Scan for the cell matching the given text and deliver its (X, Y) coordinate at center. 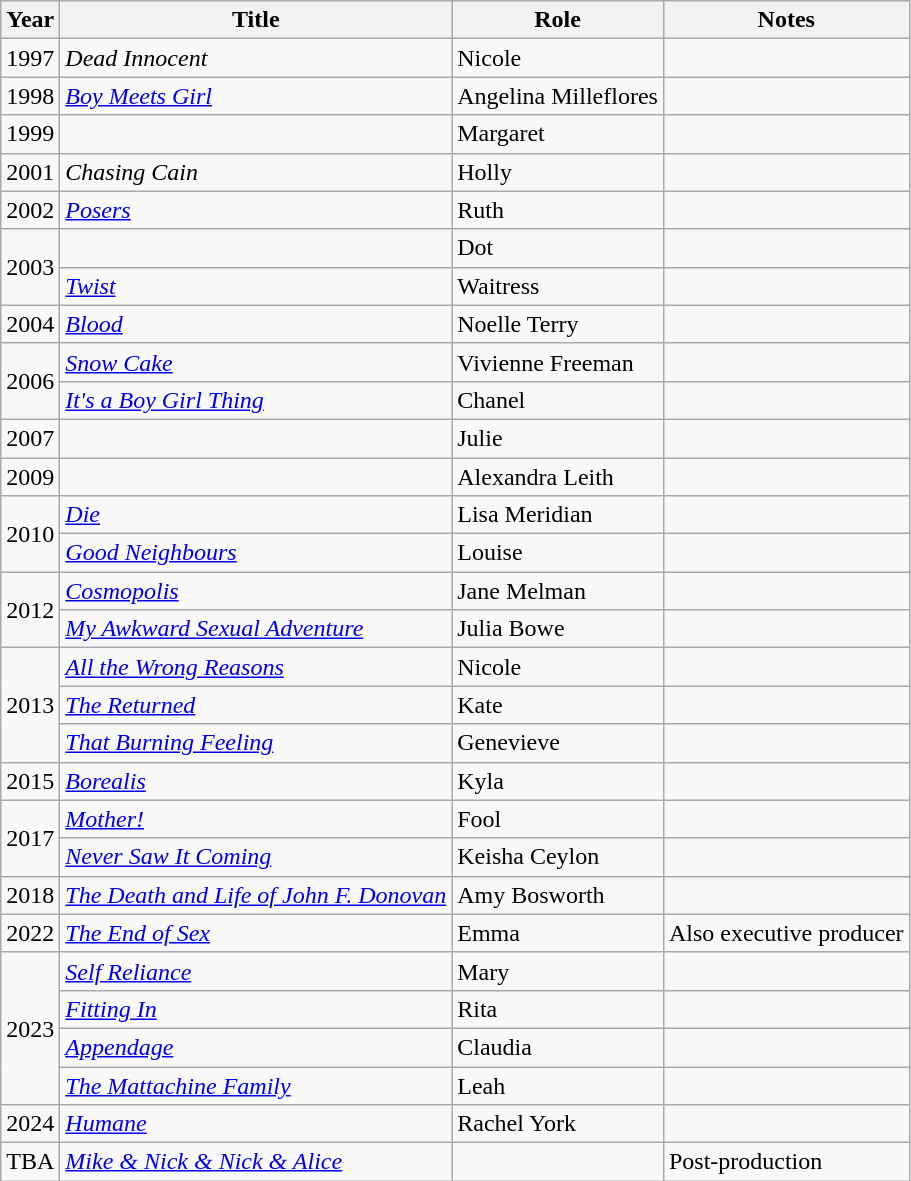
2007 (30, 438)
Self Reliance (256, 971)
Amy Bosworth (558, 895)
Angelina Milleflores (558, 96)
Snow Cake (256, 362)
Also executive producer (786, 933)
2001 (30, 172)
Fool (558, 819)
Post-production (786, 1162)
The End of Sex (256, 933)
The Returned (256, 705)
Mike & Nick & Nick & Alice (256, 1162)
Appendage (256, 1047)
The Mattachine Family (256, 1085)
Year (30, 20)
TBA (30, 1162)
Notes (786, 20)
2004 (30, 324)
Never Saw It Coming (256, 857)
Louise (558, 553)
1997 (30, 58)
Humane (256, 1124)
Margaret (558, 134)
Die (256, 515)
Mary (558, 971)
Boy Meets Girl (256, 96)
Rachel York (558, 1124)
1998 (30, 96)
Rita (558, 1009)
Cosmopolis (256, 591)
Claudia (558, 1047)
2024 (30, 1124)
Role (558, 20)
Julie (558, 438)
2003 (30, 267)
2022 (30, 933)
Julia Bowe (558, 629)
Leah (558, 1085)
2017 (30, 838)
My Awkward Sexual Adventure (256, 629)
Lisa Meridian (558, 515)
2002 (30, 210)
Genevieve (558, 743)
1999 (30, 134)
2009 (30, 477)
All the Wrong Reasons (256, 667)
2018 (30, 895)
Chasing Cain (256, 172)
Dot (558, 248)
Kate (558, 705)
2006 (30, 381)
Blood (256, 324)
2013 (30, 705)
2010 (30, 534)
Noelle Terry (558, 324)
Vivienne Freeman (558, 362)
Fitting In (256, 1009)
2012 (30, 610)
Kyla (558, 781)
That Burning Feeling (256, 743)
Jane Melman (558, 591)
Alexandra Leith (558, 477)
Keisha Ceylon (558, 857)
Waitress (558, 286)
Twist (256, 286)
Title (256, 20)
Chanel (558, 400)
Mother! (256, 819)
Dead Innocent (256, 58)
It's a Boy Girl Thing (256, 400)
Holly (558, 172)
Good Neighbours (256, 553)
2023 (30, 1028)
Emma (558, 933)
2015 (30, 781)
The Death and Life of John F. Donovan (256, 895)
Ruth (558, 210)
Borealis (256, 781)
Posers (256, 210)
